Scan for the cell matching the given text and deliver its [x, y] coordinate at center. 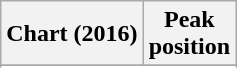
Chart (2016) [72, 34]
Peak position [189, 34]
